Determine the (x, y) coordinate at the center of the cell enclosing the given text.  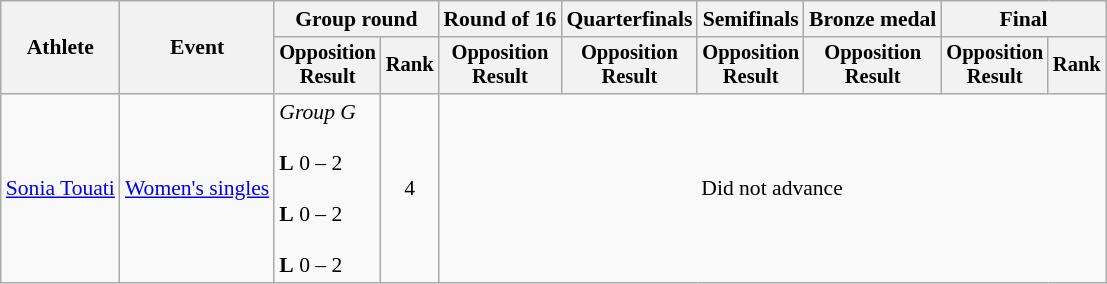
Women's singles (197, 188)
4 (410, 188)
Group round (356, 19)
Sonia Touati (60, 188)
Semifinals (750, 19)
Did not advance (772, 188)
Group GL 0 – 2L 0 – 2L 0 – 2 (328, 188)
Round of 16 (500, 19)
Quarterfinals (629, 19)
Bronze medal (872, 19)
Final (1023, 19)
Athlete (60, 48)
Event (197, 48)
